Provide the (x, y) coordinate of the cell's center where the given text is located.  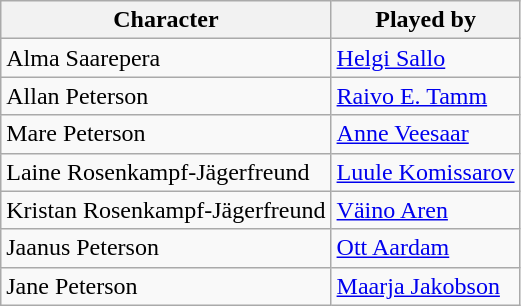
Laine Rosenkampf-Jägerfreund (166, 172)
Raivo E. Tamm (426, 96)
Kristan Rosenkampf-Jägerfreund (166, 210)
Luule Komissarov (426, 172)
Alma Saarepera (166, 58)
Allan Peterson (166, 96)
Jaanus Peterson (166, 248)
Helgi Sallo (426, 58)
Väino Aren (426, 210)
Mare Peterson (166, 134)
Anne Veesaar (426, 134)
Character (166, 20)
Jane Peterson (166, 286)
Played by (426, 20)
Maarja Jakobson (426, 286)
Ott Aardam (426, 248)
